From the cell containing the given text, extract its center point as (x, y) coordinate. 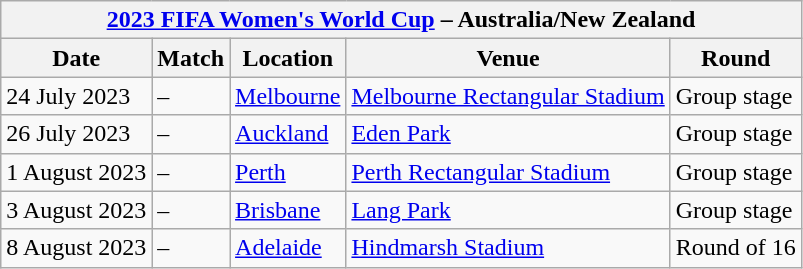
Lang Park (508, 210)
8 August 2023 (76, 248)
2023 FIFA Women's World Cup – Australia/New Zealand (402, 20)
Perth (288, 172)
26 July 2023 (76, 134)
3 August 2023 (76, 210)
Date (76, 58)
Adelaide (288, 248)
Venue (508, 58)
Hindmarsh Stadium (508, 248)
Round (736, 58)
Location (288, 58)
Melbourne (288, 96)
Brisbane (288, 210)
Auckland (288, 134)
Match (191, 58)
Perth Rectangular Stadium (508, 172)
Eden Park (508, 134)
Round of 16 (736, 248)
Melbourne Rectangular Stadium (508, 96)
1 August 2023 (76, 172)
24 July 2023 (76, 96)
